Extract the (X, Y) coordinate from the center of the cell holding the provided text.  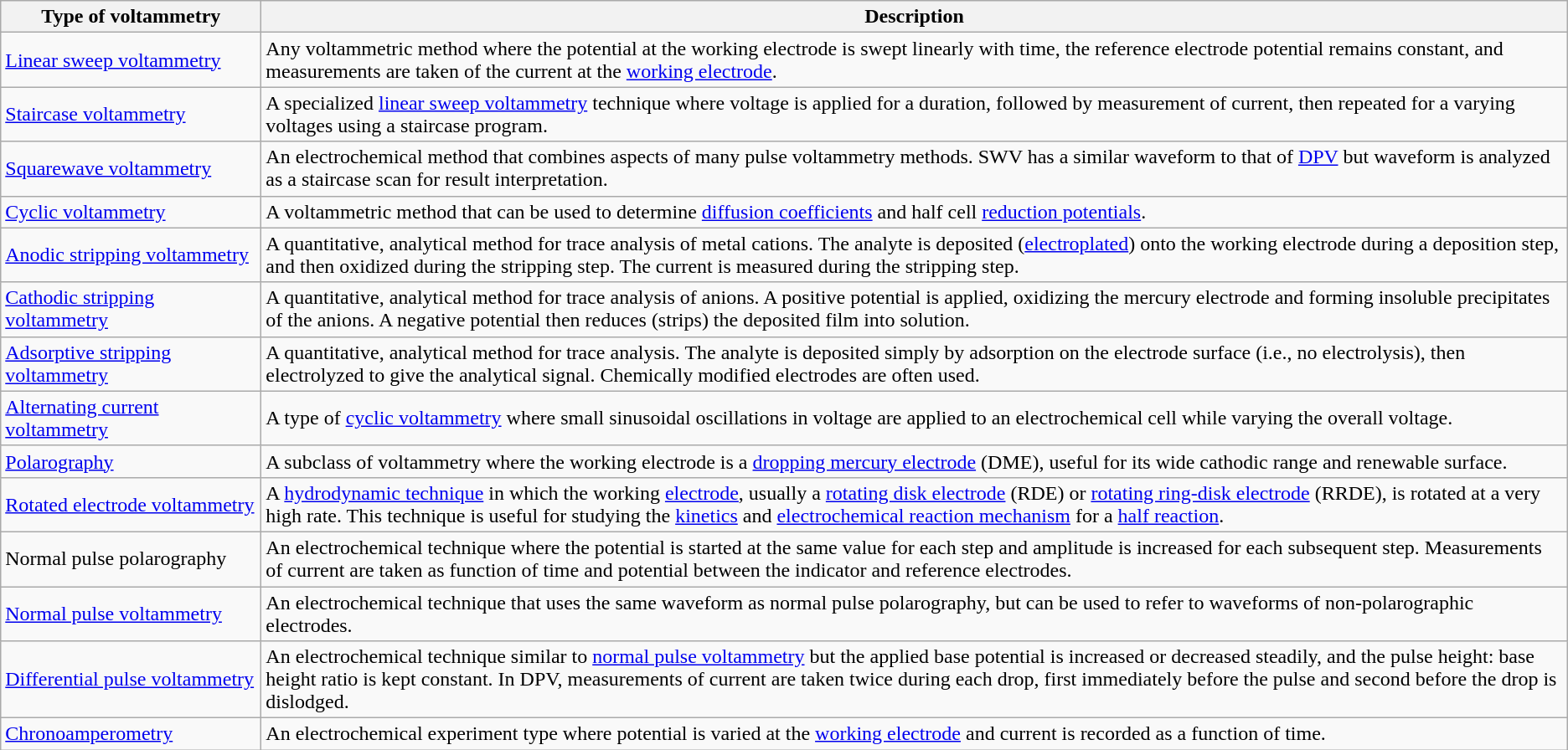
A voltammetric method that can be used to determine diffusion coefficients and half cell reduction potentials. (915, 212)
Cyclic voltammetry (131, 212)
Cathodic stripping voltammetry (131, 310)
Adsorptive stripping voltammetry (131, 363)
Polarography (131, 461)
Anodic stripping voltammetry (131, 254)
Linear sweep voltammetry (131, 60)
Squarewave voltammetry (131, 169)
Rotated electrode voltammetry (131, 504)
Normal pulse polarography (131, 559)
Differential pulse voltammetry (131, 680)
Chronoamperometry (131, 734)
An electrochemical experiment type where potential is varied at the working electrode and current is recorded as a function of time. (915, 734)
Staircase voltammetry (131, 114)
A type of cyclic voltammetry where small sinusoidal oscillations in voltage are applied to an electrochemical cell while varying the overall voltage. (915, 419)
Alternating current voltammetry (131, 419)
Description (915, 17)
Type of voltammetry (131, 17)
Normal pulse voltammetry (131, 613)
